Locate the cell with the specified text and output its (x, y) center coordinate. 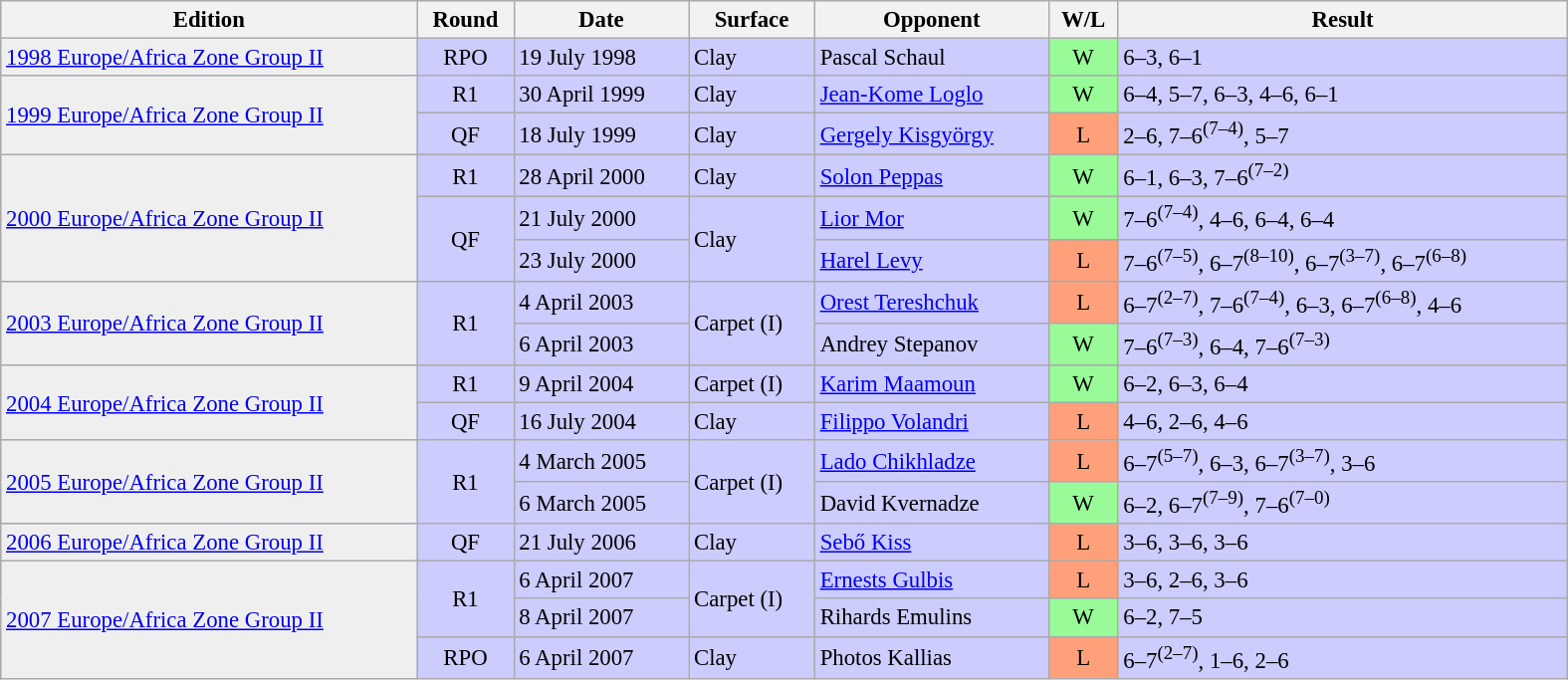
2–6, 7–6(7–4), 5–7 (1342, 134)
6–2, 6–3, 6–4 (1342, 384)
Sebő Kiss (932, 543)
Lado Chikhladze (932, 461)
Ernests Gulbis (932, 580)
Rihards Emulins (932, 618)
23 July 2000 (601, 260)
21 July 2006 (601, 543)
4–6, 2–6, 4–6 (1342, 421)
Orest Tereshchuk (932, 302)
9 April 2004 (601, 384)
6–7(2–7), 7–6(7–4), 6–3, 6–7(6–8), 4–6 (1342, 302)
6–3, 6–1 (1342, 58)
Edition (209, 20)
Lior Mor (932, 218)
Harel Levy (932, 260)
6–2, 6–7(7–9), 7–6(7–0) (1342, 503)
1998 Europe/Africa Zone Group II (209, 58)
7–6(7–4), 4–6, 6–4, 6–4 (1342, 218)
6 April 2003 (601, 344)
Andrey Stepanov (932, 344)
Gergely Kisgyörgy (932, 134)
Filippo Volandri (932, 421)
3–6, 2–6, 3–6 (1342, 580)
6–4, 5–7, 6–3, 4–6, 6–1 (1342, 95)
6 March 2005 (601, 503)
6–1, 6–3, 7–6(7–2) (1342, 176)
Jean-Kome Loglo (932, 95)
6–7(5–7), 6–3, 6–7(3–7), 3–6 (1342, 461)
18 July 1999 (601, 134)
Result (1342, 20)
2004 Europe/Africa Zone Group II (209, 402)
2007 Europe/Africa Zone Group II (209, 619)
28 April 2000 (601, 176)
7–6(7–5), 6–7(8–10), 6–7(3–7), 6–7(6–8) (1342, 260)
7–6(7–3), 6–4, 7–6(7–3) (1342, 344)
2005 Europe/Africa Zone Group II (209, 482)
2003 Europe/Africa Zone Group II (209, 323)
Karim Maamoun (932, 384)
2000 Europe/Africa Zone Group II (209, 219)
3–6, 3–6, 3–6 (1342, 543)
Date (601, 20)
1999 Europe/Africa Zone Group II (209, 115)
Photos Kallias (932, 657)
16 July 2004 (601, 421)
6–2, 7–5 (1342, 618)
19 July 1998 (601, 58)
4 March 2005 (601, 461)
W/L (1083, 20)
4 April 2003 (601, 302)
30 April 1999 (601, 95)
8 April 2007 (601, 618)
2006 Europe/Africa Zone Group II (209, 543)
Opponent (932, 20)
21 July 2000 (601, 218)
Solon Peppas (932, 176)
Round (466, 20)
6–7(2–7), 1–6, 2–6 (1342, 657)
Surface (753, 20)
Pascal Schaul (932, 58)
David Kvernadze (932, 503)
